Scan for the cell matching the given text and deliver its [X, Y] coordinate at center. 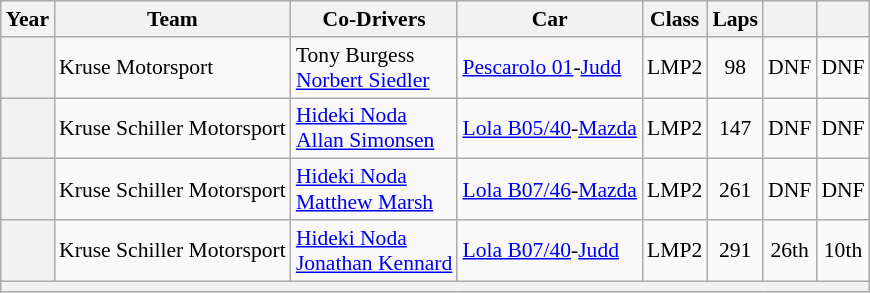
Laps [735, 19]
Car [550, 19]
Tony Burgess Norbert Siedler [374, 68]
10th [842, 250]
261 [735, 190]
Class [674, 19]
Hideki Noda Jonathan Kennard [374, 250]
Co-Drivers [374, 19]
26th [790, 250]
Hideki Noda Allan Simonsen [374, 128]
Year [28, 19]
147 [735, 128]
98 [735, 68]
Pescarolo 01-Judd [550, 68]
Lola B07/40-Judd [550, 250]
Team [172, 19]
Lola B07/46-Mazda [550, 190]
Lola B05/40-Mazda [550, 128]
Kruse Motorsport [172, 68]
Hideki Noda Matthew Marsh [374, 190]
291 [735, 250]
